Return the [x, y] coordinate for the center point of the cell that contains the specified text.  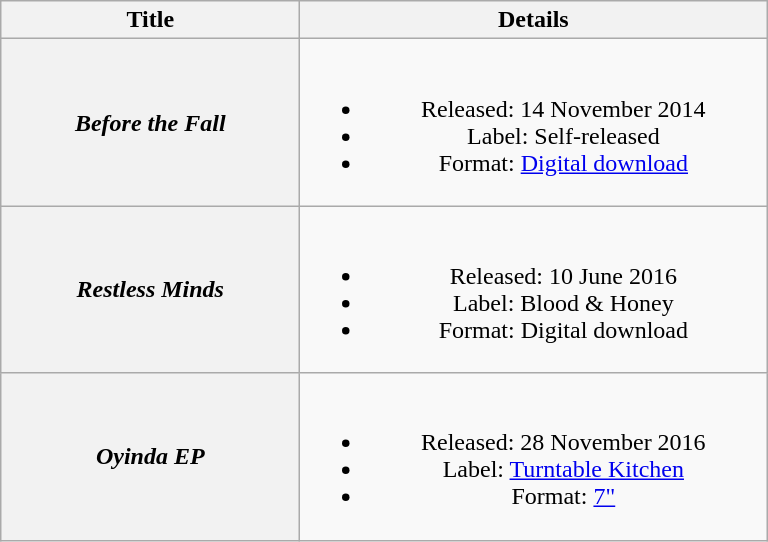
Restless Minds [150, 290]
Before the Fall [150, 122]
Released: 10 June 2016Label: Blood & HoneyFormat: Digital download [534, 290]
Oyinda EP [150, 456]
Released: 14 November 2014Label: Self-releasedFormat: Digital download [534, 122]
Details [534, 20]
Released: 28 November 2016Label: Turntable KitchenFormat: 7" [534, 456]
Title [150, 20]
